For the text-containing cell, return its midpoint in (X, Y) coordinate format. 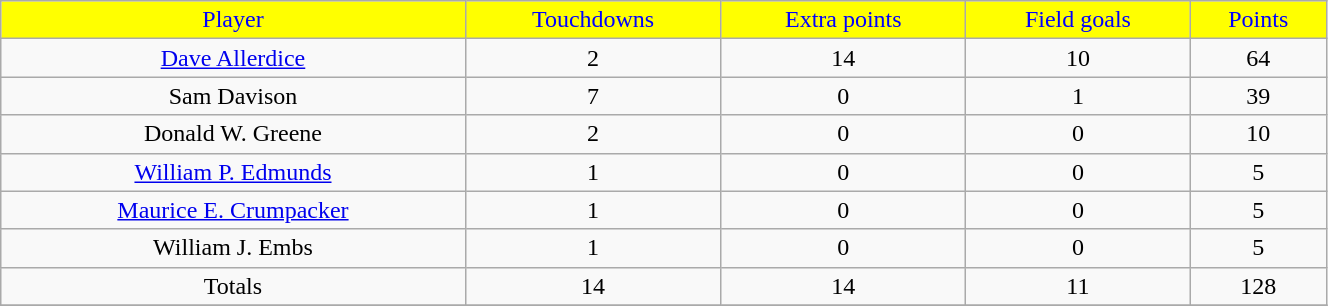
Player (233, 20)
7 (593, 96)
Points (1258, 20)
William P. Edmunds (233, 172)
Field goals (1078, 20)
Donald W. Greene (233, 134)
Maurice E. Crumpacker (233, 210)
Dave Allerdice (233, 58)
Touchdowns (593, 20)
William J. Embs (233, 248)
Extra points (844, 20)
64 (1258, 58)
39 (1258, 96)
Sam Davison (233, 96)
Totals (233, 286)
128 (1258, 286)
11 (1078, 286)
